Capture the cell that displays the provided text and extract its [X, Y] central coordinate. 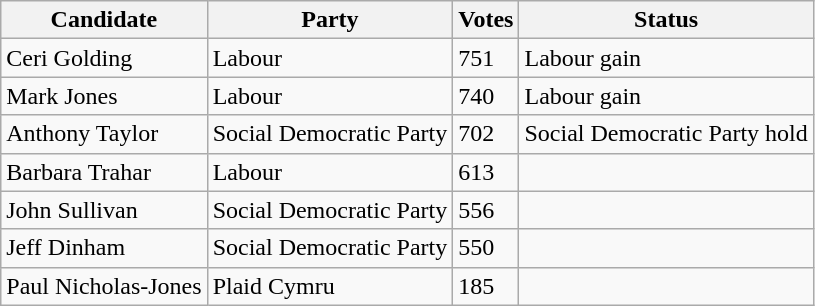
740 [486, 96]
Anthony Taylor [104, 134]
Mark Jones [104, 96]
613 [486, 172]
556 [486, 210]
Ceri Golding [104, 58]
751 [486, 58]
Votes [486, 20]
Candidate [104, 20]
702 [486, 134]
Barbara Trahar [104, 172]
550 [486, 248]
185 [486, 286]
Social Democratic Party hold [666, 134]
John Sullivan [104, 210]
Plaid Cymru [330, 286]
Party [330, 20]
Status [666, 20]
Jeff Dinham [104, 248]
Paul Nicholas-Jones [104, 286]
